Output the (x, y) coordinate of the center of the cell containing the given text.  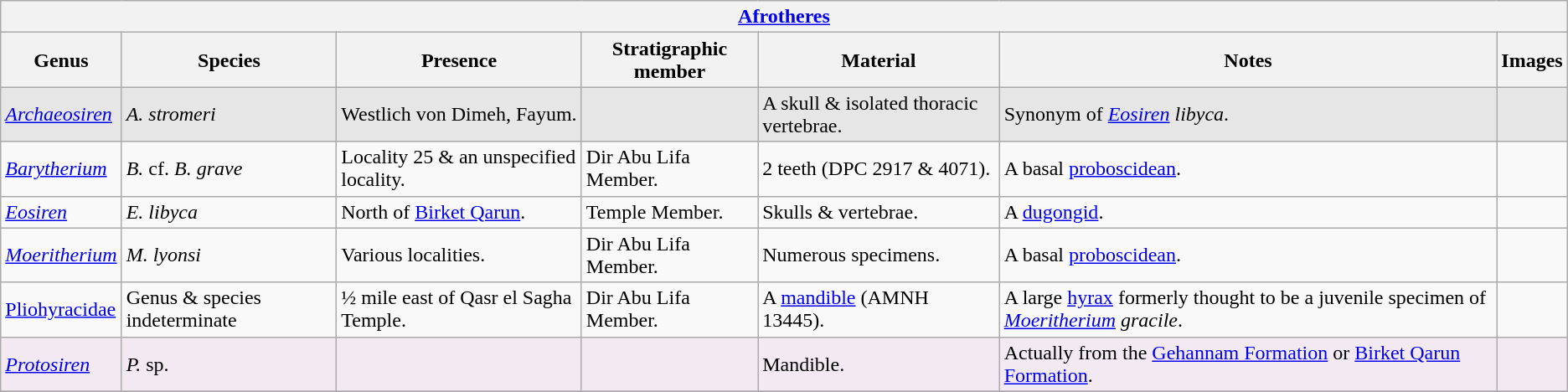
Genus (61, 60)
Moeritherium (61, 255)
½ mile east of Qasr el Sagha Temple. (459, 310)
Westlich von Dimeh, Fayum. (459, 114)
Skulls & vertebrae. (879, 212)
Synonym of Eosiren libyca. (1248, 114)
Notes (1248, 60)
Numerous specimens. (879, 255)
A dugongid. (1248, 212)
Presence (459, 60)
A. stromeri (230, 114)
Protosiren (61, 364)
2 teeth (DPC 2917 & 4071). (879, 169)
Images (1532, 60)
Actually from the Gehannam Formation or Birket Qarun Formation. (1248, 364)
A skull & isolated thoracic vertebrae. (879, 114)
Barytherium (61, 169)
Species (230, 60)
Various localities. (459, 255)
P. sp. (230, 364)
Locality 25 & an unspecified locality. (459, 169)
Material (879, 60)
A large hyrax formerly thought to be a juvenile specimen of Moeritherium gracile. (1248, 310)
B. cf. B. grave (230, 169)
A mandible (AMNH 13445). (879, 310)
Mandible. (879, 364)
M. lyonsi (230, 255)
E. libyca (230, 212)
Temple Member. (669, 212)
Stratigraphic member (669, 60)
Genus & species indeterminate (230, 310)
North of Birket Qarun. (459, 212)
Pliohyracidae (61, 310)
Archaeosiren (61, 114)
Afrotheres (784, 17)
Eosiren (61, 212)
